Provide the [X, Y] coordinate of the cell's center where the given text is located.  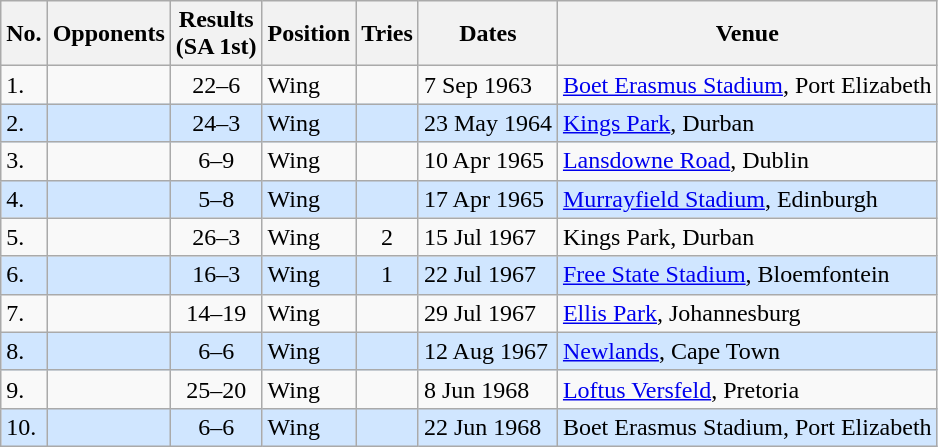
29 Jul 1967 [488, 313]
2 [388, 237]
Tries [388, 34]
23 May 1964 [488, 123]
16–3 [216, 275]
3. [24, 161]
5–8 [216, 199]
Ellis Park, Johannesburg [747, 313]
No. [24, 34]
9. [24, 389]
7. [24, 313]
2. [24, 123]
24–3 [216, 123]
6. [24, 275]
22 Jul 1967 [488, 275]
Opponents [108, 34]
1. [24, 85]
Free State Stadium, Bloemfontein [747, 275]
22–6 [216, 85]
8. [24, 351]
Venue [747, 34]
15 Jul 1967 [488, 237]
Loftus Versfeld, Pretoria [747, 389]
5. [24, 237]
Dates [488, 34]
26–3 [216, 237]
Position [309, 34]
Murrayfield Stadium, Edinburgh [747, 199]
7 Sep 1963 [488, 85]
10. [24, 427]
Lansdowne Road, Dublin [747, 161]
12 Aug 1967 [488, 351]
Results(SA 1st) [216, 34]
Newlands, Cape Town [747, 351]
22 Jun 1968 [488, 427]
8 Jun 1968 [488, 389]
14–19 [216, 313]
6–9 [216, 161]
1 [388, 275]
17 Apr 1965 [488, 199]
4. [24, 199]
10 Apr 1965 [488, 161]
25–20 [216, 389]
